Detect which cell encompasses the target text, then output its (x, y) center coordinate. 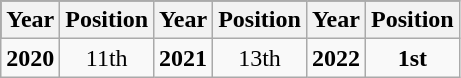
2021 (184, 58)
13th (260, 58)
2020 (30, 58)
2022 (336, 58)
1st (412, 58)
11th (107, 58)
